Capture the cell that displays the provided text and extract its (X, Y) central coordinate. 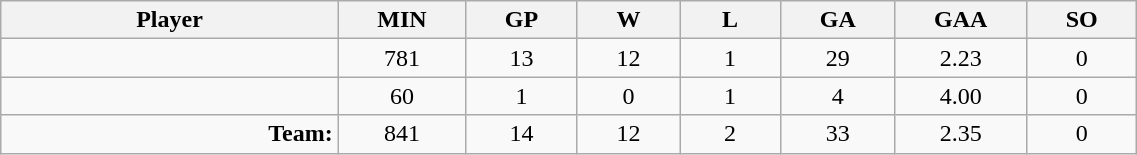
13 (522, 58)
Player (170, 20)
Team: (170, 134)
60 (402, 96)
841 (402, 134)
SO (1081, 20)
GAA (961, 20)
14 (522, 134)
4 (838, 96)
2 (730, 134)
2.23 (961, 58)
2.35 (961, 134)
GA (838, 20)
781 (402, 58)
33 (838, 134)
29 (838, 58)
4.00 (961, 96)
GP (522, 20)
MIN (402, 20)
L (730, 20)
W (628, 20)
